Determine the (x, y) coordinate at the center of the cell enclosing the given text.  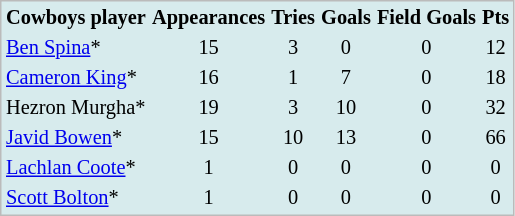
19 (208, 108)
Field Goals (426, 18)
Scott Bolton* (76, 198)
Lachlan Coote* (76, 168)
7 (346, 78)
Appearances (208, 18)
12 (496, 48)
Hezron Murgha* (76, 108)
Cameron King* (76, 78)
Ben Spina* (76, 48)
Javid Bowen* (76, 138)
32 (496, 108)
Tries (294, 18)
Goals (346, 18)
18 (496, 78)
66 (496, 138)
13 (346, 138)
Cowboys player (76, 18)
Pts (496, 18)
16 (208, 78)
